Return (X, Y) of the center of cell containing provided text 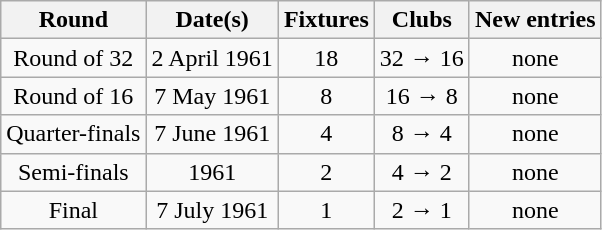
Round of 16 (74, 96)
7 May 1961 (212, 96)
Clubs (422, 20)
Round (74, 20)
Date(s) (212, 20)
2 (326, 172)
8 (326, 96)
2 → 1 (422, 210)
Semi-finals (74, 172)
Fixtures (326, 20)
16 → 8 (422, 96)
7 July 1961 (212, 210)
New entries (535, 20)
1961 (212, 172)
4 (326, 134)
32 → 16 (422, 58)
Quarter-finals (74, 134)
1 (326, 210)
8 → 4 (422, 134)
2 April 1961 (212, 58)
7 June 1961 (212, 134)
Final (74, 210)
18 (326, 58)
Round of 32 (74, 58)
4 → 2 (422, 172)
